Return the (X, Y) coordinate for the center point of the cell that contains the specified text.  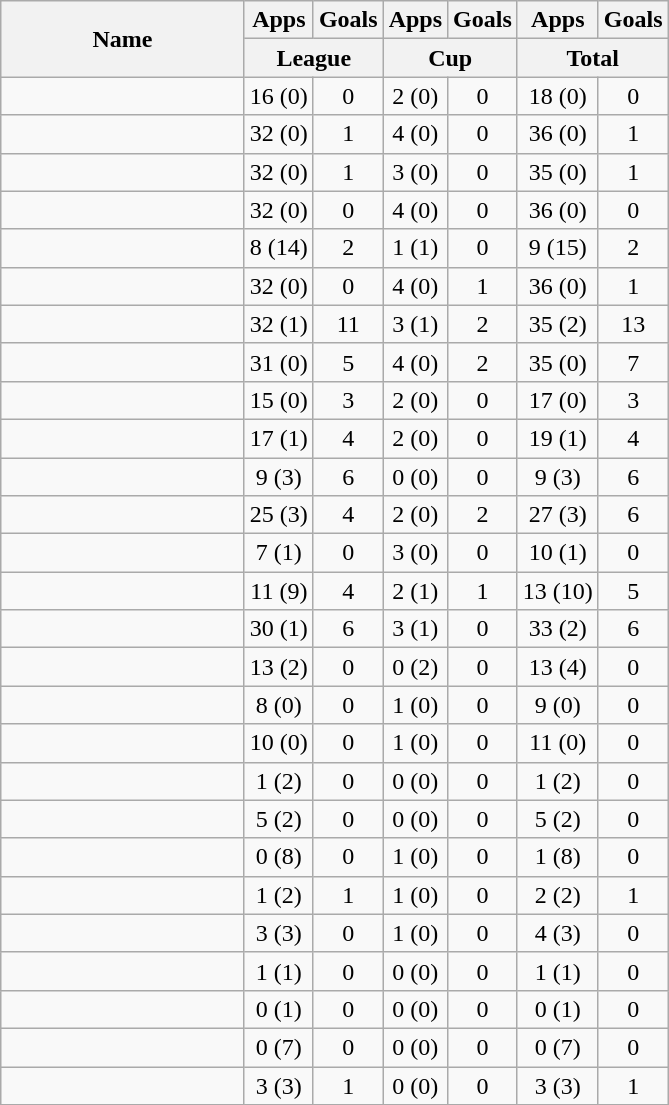
7 (1) (278, 553)
10 (1) (558, 553)
2 (2) (558, 895)
25 (3) (278, 515)
31 (0) (278, 362)
19 (1) (558, 438)
11 (0) (558, 743)
4 (3) (558, 933)
33 (2) (558, 629)
35 (2) (558, 324)
11 (9) (278, 591)
League (314, 58)
18 (0) (558, 96)
30 (1) (278, 629)
13 (633, 324)
11 (348, 324)
Total (592, 58)
0 (8) (278, 857)
15 (0) (278, 400)
7 (633, 362)
17 (1) (278, 438)
13 (10) (558, 591)
1 (8) (558, 857)
0 (2) (415, 667)
8 (0) (278, 705)
9 (15) (558, 248)
2 (1) (415, 591)
13 (4) (558, 667)
8 (14) (278, 248)
16 (0) (278, 96)
Name (123, 39)
Cup (450, 58)
10 (0) (278, 743)
9 (0) (558, 705)
13 (2) (278, 667)
17 (0) (558, 400)
32 (1) (278, 324)
27 (3) (558, 515)
